Output the [X, Y] coordinate of the center of the cell containing the given text.  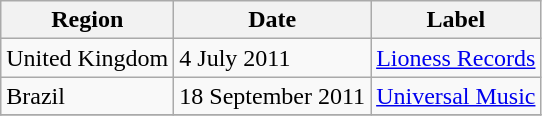
Universal Music [456, 96]
Brazil [88, 96]
United Kingdom [88, 58]
Lioness Records [456, 58]
18 September 2011 [272, 96]
Region [88, 20]
4 July 2011 [272, 58]
Label [456, 20]
Date [272, 20]
